Search for the cell housing the specified text and yield its (X, Y) center coordinate. 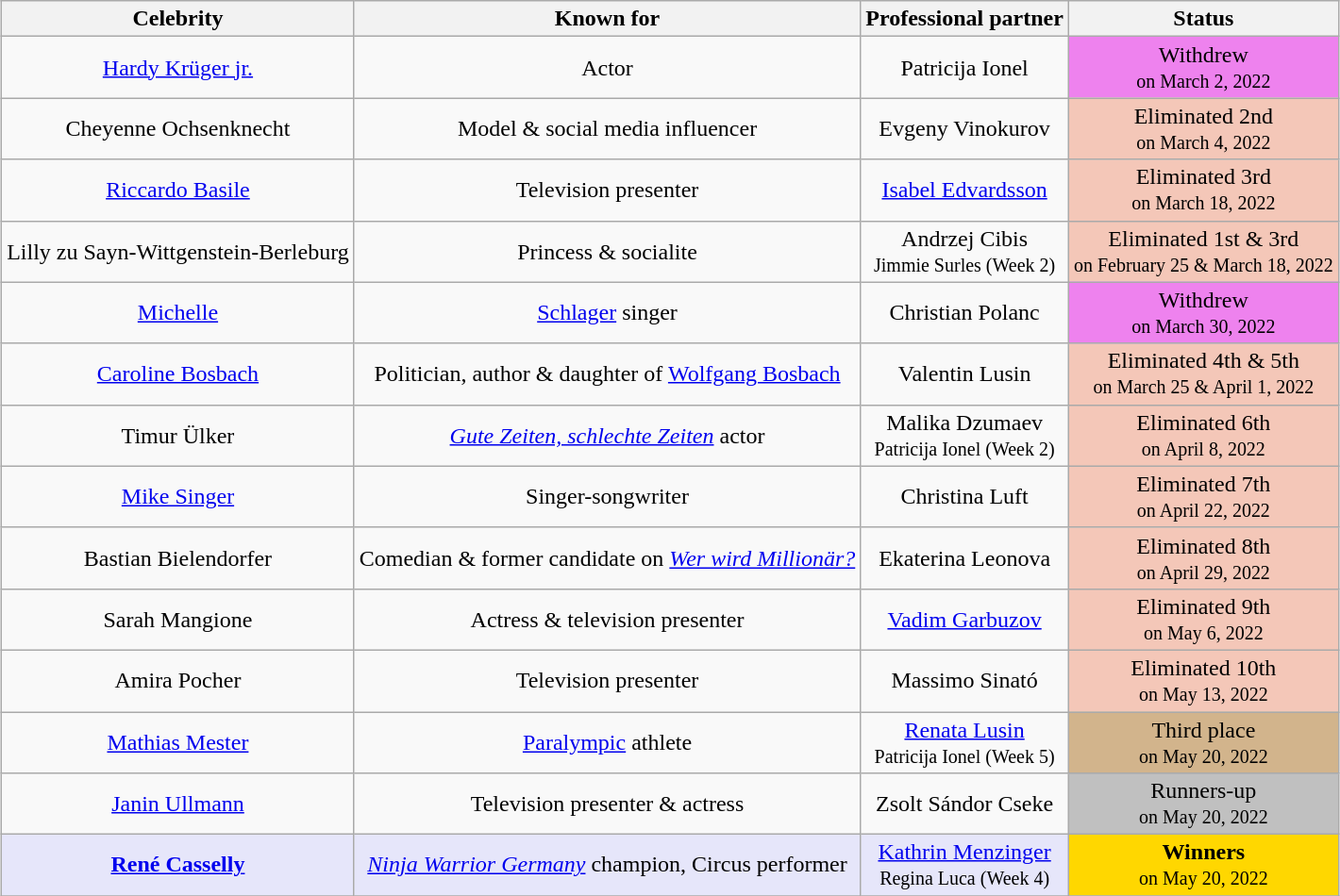
Politician, author & daughter of Wolfgang Bosbach (608, 373)
Hardy Krüger jr. (178, 68)
Caroline Bosbach (178, 373)
Patricija Ionel (964, 68)
Status (1203, 19)
Eliminated 7thon April 22, 2022 (1203, 496)
Withdrewon March 30, 2022 (1203, 313)
Princess & socialite (608, 251)
Eliminated 6thon April 8, 2022 (1203, 436)
Mathias Mester (178, 741)
Bastian Bielendorfer (178, 558)
Kathrin MenzingerRegina Luca (Week 4) (964, 866)
Eliminated 2ndon March 4, 2022 (1203, 128)
Comedian & former candidate on Wer wird Millionär? (608, 558)
Timur Ülker (178, 436)
Singer-songwriter (608, 496)
Actor (608, 68)
Malika DzumaevPatricija Ionel (Week 2) (964, 436)
Janin Ullmann (178, 804)
Evgeny Vinokurov (964, 128)
Cheyenne Ochsenknecht (178, 128)
Sarah Mangione (178, 619)
Andrzej CibisJimmie Surles (Week 2) (964, 251)
Christian Polanc (964, 313)
Model & social media influencer (608, 128)
Eliminated 1st & 3rdon February 25 & March 18, 2022 (1203, 251)
Runners-upon May 20, 2022 (1203, 804)
Eliminated 8thon April 29, 2022 (1203, 558)
Christina Luft (964, 496)
Winnerson May 20, 2022 (1203, 866)
Lilly zu Sayn-Wittgenstein-Berleburg (178, 251)
Schlager singer (608, 313)
Eliminated 10thon May 13, 2022 (1203, 681)
Television presenter & actress (608, 804)
Michelle (178, 313)
Massimo Sinató (964, 681)
Renata LusinPatricija Ionel (Week 5) (964, 741)
Zsolt Sándor Cseke (964, 804)
Amira Pocher (178, 681)
Withdrewon March 2, 2022 (1203, 68)
Known for (608, 19)
Riccardo Basile (178, 191)
Celebrity (178, 19)
Mike Singer (178, 496)
Eliminated 9thon May 6, 2022 (1203, 619)
Valentin Lusin (964, 373)
Paralympic athlete (608, 741)
Ekaterina Leonova (964, 558)
Actress & television presenter (608, 619)
Vadim Garbuzov (964, 619)
Ninja Warrior Germany champion, Circus performer (608, 866)
Professional partner (964, 19)
Third placeon May 20, 2022 (1203, 741)
Eliminated 3rdon March 18, 2022 (1203, 191)
Gute Zeiten, schlechte Zeiten actor (608, 436)
Isabel Edvardsson (964, 191)
René Casselly (178, 866)
Eliminated 4th & 5thon March 25 & April 1, 2022 (1203, 373)
